Output the (x, y) coordinate of the center of the cell containing the given text.  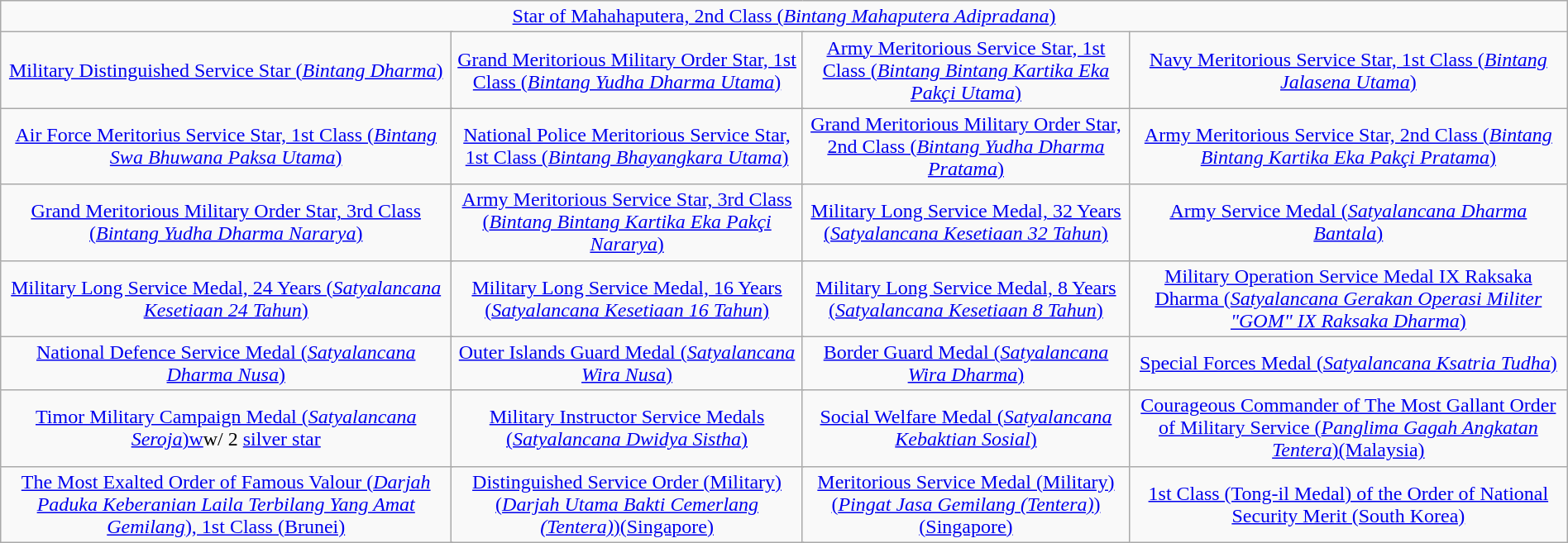
Distinguished Service Order (Military) (Darjah Utama Bakti Cemerlang (Tentera))(Singapore) (627, 504)
Military Instructor Service Medals (Satyalancana Dwidya Sistha) (627, 428)
Military Long Service Medal, 32 Years (Satyalancana Kesetiaan 32 Tahun) (966, 222)
Star of Mahahaputera, 2nd Class (Bintang Mahaputera Adipradana) (784, 17)
Army Service Medal (Satyalancana Dharma Bantala) (1348, 222)
Army Meritorious Service Star, 2nd Class (Bintang Bintang Kartika Eka Pakçi Pratama) (1348, 146)
Military Long Service Medal, 24 Years (Satyalancana Kesetiaan 24 Tahun) (227, 298)
Military Long Service Medal, 8 Years (Satyalancana Kesetiaan 8 Tahun) (966, 298)
Army Meritorious Service Star, 1st Class (Bintang Bintang Kartika Eka Pakçi Utama) (966, 70)
Military Distinguished Service Star (Bintang Dharma) (227, 70)
Military Operation Service Medal IX Raksaka Dharma (Satyalancana Gerakan Operasi Militer "GOM" IX Raksaka Dharma) (1348, 298)
Courageous Commander of The Most Gallant Order of Military Service (Panglima Gagah Angkatan Tentera)(Malaysia) (1348, 428)
Social Welfare Medal (Satyalancana Kebaktian Sosial) (966, 428)
The Most Exalted Order of Famous Valour (Darjah Paduka Keberanian Laila Terbilang Yang Amat Gemilang), 1st Class (Brunei) (227, 504)
Outer Islands Guard Medal (Satyalancana Wira Nusa) (627, 364)
Meritorious Service Medal (Military) (Pingat Jasa Gemilang (Tentera))(Singapore) (966, 504)
Border Guard Medal (Satyalancana Wira Dharma) (966, 364)
Army Meritorious Service Star, 3rd Class (Bintang Bintang Kartika Eka Pakçi Nararya) (627, 222)
Special Forces Medal (Satyalancana Ksatria Tudha) (1348, 364)
Grand Meritorious Military Order Star, 1st Class (Bintang Yudha Dharma Utama) (627, 70)
Grand Meritorious Military Order Star, 2nd Class (Bintang Yudha Dharma Pratama) (966, 146)
Air Force Meritorius Service Star, 1st Class (Bintang Swa Bhuwana Paksa Utama) (227, 146)
National Defence Service Medal (Satyalancana Dharma Nusa) (227, 364)
Timor Military Campaign Medal (Satyalancana Seroja)ww/ 2 silver star (227, 428)
Navy Meritorious Service Star, 1st Class (Bintang Jalasena Utama) (1348, 70)
Military Long Service Medal, 16 Years (Satyalancana Kesetiaan 16 Tahun) (627, 298)
National Police Meritorious Service Star, 1st Class (Bintang Bhayangkara Utama) (627, 146)
1st Class (Tong-il Medal) of the Order of National Security Merit (South Korea) (1348, 504)
Grand Meritorious Military Order Star, 3rd Class (Bintang Yudha Dharma Nararya) (227, 222)
